Determine the [X, Y] coordinate at the center of the cell enclosing the given text.  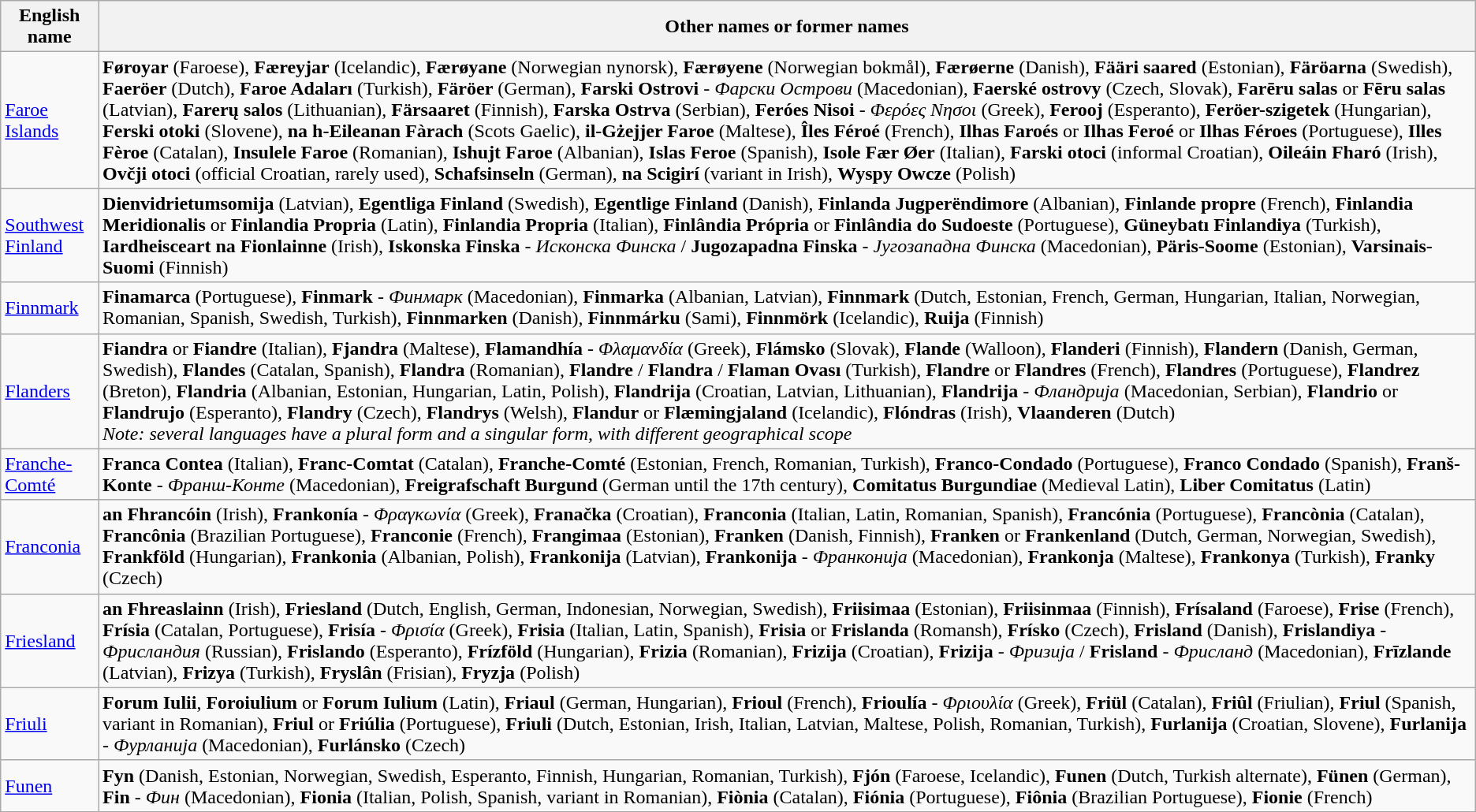
Faroe Islands [50, 120]
Funen [50, 785]
Friesland [50, 640]
Finnmark [50, 307]
Franche-Comté [50, 475]
Southwest Finland [50, 235]
Friuli [50, 724]
Other names or former names [787, 27]
Franconia [50, 547]
Flanders [50, 391]
English name [50, 27]
